Identify which cell holds the provided text, then report its [x, y] central coordinate. 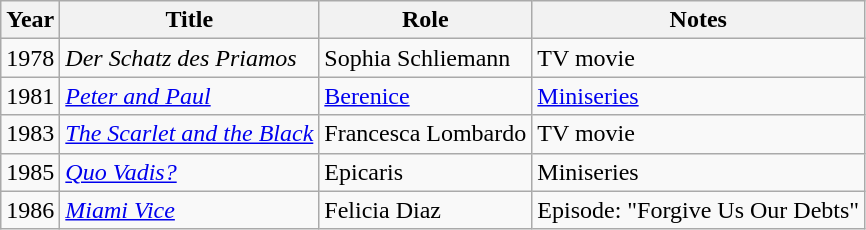
Year [30, 20]
1981 [30, 96]
Peter and Paul [190, 96]
1978 [30, 58]
1985 [30, 172]
Notes [698, 20]
Felicia Diaz [426, 210]
Berenice [426, 96]
Miami Vice [190, 210]
1983 [30, 134]
The Scarlet and the Black [190, 134]
Francesca Lombardo [426, 134]
Title [190, 20]
1986 [30, 210]
Episode: "Forgive Us Our Debts" [698, 210]
Quo Vadis? [190, 172]
Epicaris [426, 172]
Role [426, 20]
Sophia Schliemann [426, 58]
Der Schatz des Priamos [190, 58]
